Find where the given text appears and provide that cell's center as [X, Y] coordinate. 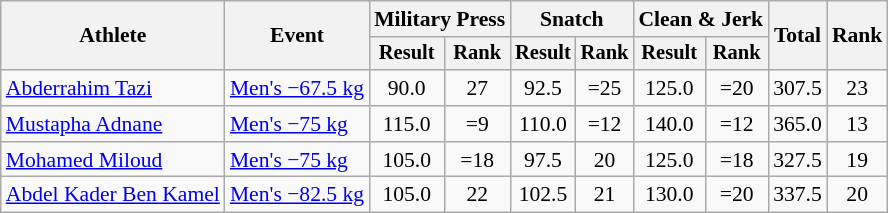
Men's −82.5 kg [297, 195]
102.5 [543, 195]
Abderrahim Tazi [113, 88]
97.5 [543, 160]
Military Press [440, 19]
92.5 [543, 88]
365.0 [798, 124]
Clean & Jerk [700, 19]
140.0 [669, 124]
21 [605, 195]
Abdel Kader Ben Kamel [113, 195]
Total [798, 36]
Snatch [572, 19]
Athlete [113, 36]
337.5 [798, 195]
115.0 [406, 124]
Event [297, 36]
307.5 [798, 88]
130.0 [669, 195]
327.5 [798, 160]
Men's −67.5 kg [297, 88]
22 [477, 195]
19 [858, 160]
=25 [605, 88]
23 [858, 88]
Mohamed Miloud [113, 160]
Mustapha Adnane [113, 124]
110.0 [543, 124]
=9 [477, 124]
90.0 [406, 88]
13 [858, 124]
27 [477, 88]
